Identify which cell holds the provided text, then report its (x, y) central coordinate. 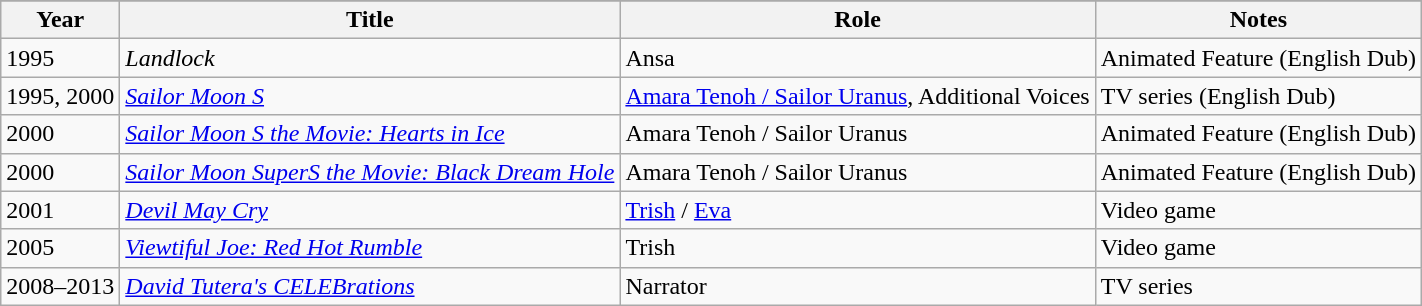
Trish (858, 248)
Viewtiful Joe: Red Hot Rumble (370, 248)
2001 (60, 210)
Amara Tenoh / Sailor Uranus, Additional Voices (858, 96)
Sailor Moon S (370, 96)
Sailor Moon SuperS the Movie: Black Dream Hole (370, 172)
Title (370, 20)
Devil May Cry (370, 210)
David Tutera's CELEBrations (370, 286)
1995 (60, 58)
Sailor Moon S the Movie: Hearts in Ice (370, 134)
Notes (1258, 20)
Role (858, 20)
Ansa (858, 58)
2005 (60, 248)
Narrator (858, 286)
2008–2013 (60, 286)
TV series (English Dub) (1258, 96)
1995, 2000 (60, 96)
Landlock (370, 58)
Year (60, 20)
Trish / Eva (858, 210)
TV series (1258, 286)
